From the cell containing the given text, extract its center point as [x, y] coordinate. 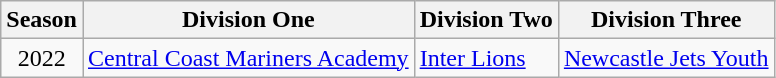
Division One [248, 20]
Newcastle Jets Youth [666, 58]
Season [42, 20]
Division Three [666, 20]
Division Two [486, 20]
Inter Lions [486, 58]
Central Coast Mariners Academy [248, 58]
2022 [42, 58]
